Find where the given text appears and provide that cell's center as [x, y] coordinate. 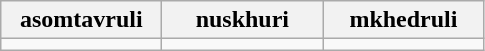
asomtavruli [82, 20]
mkhedruli [404, 20]
nuskhuri [242, 20]
